From the cell containing the given text, extract its center point as (x, y) coordinate. 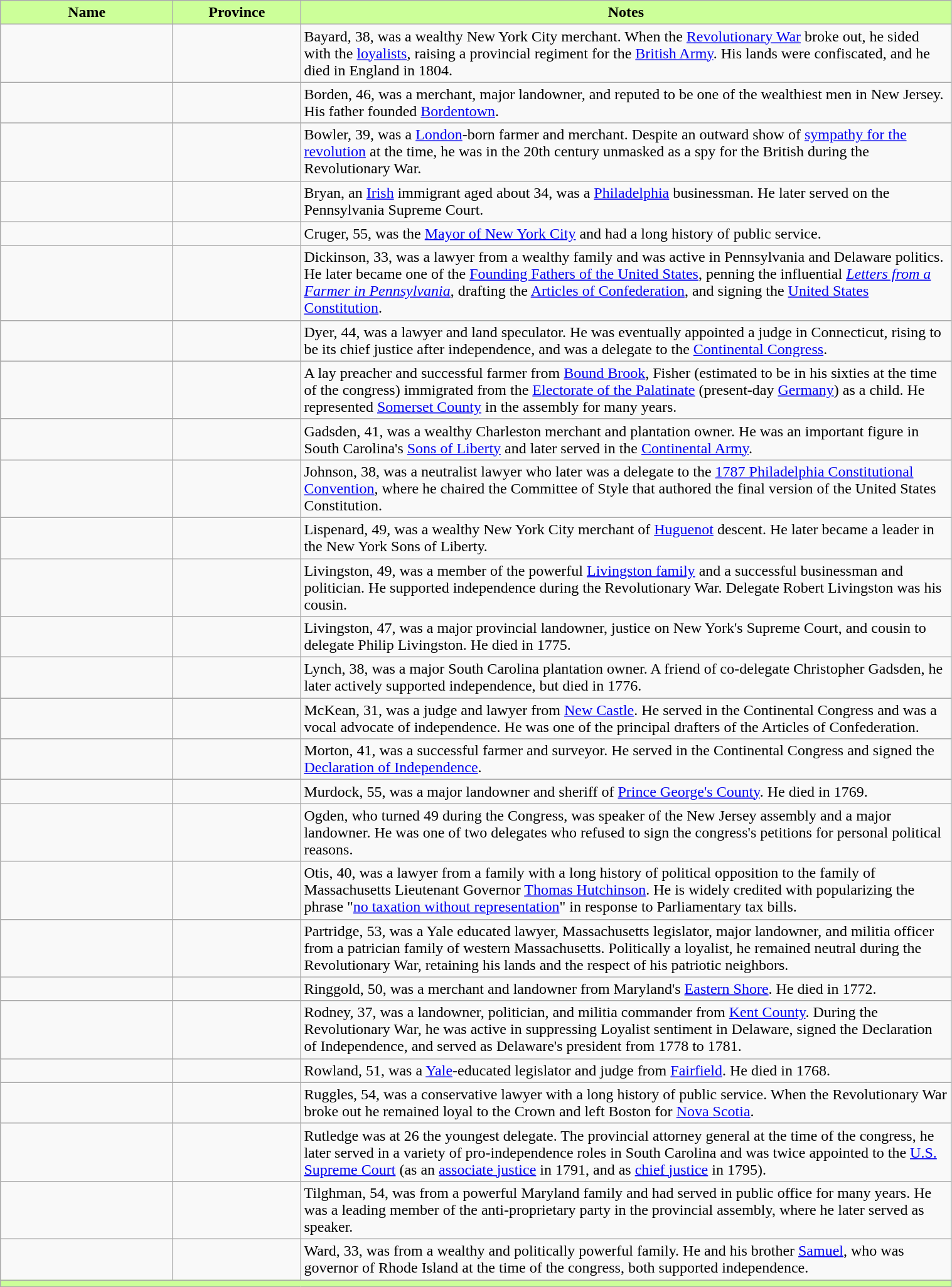
Bryan, an Irish immigrant aged about 34, was a Philadelphia businessman. He later served on the Pennsylvania Supreme Court. (626, 201)
Cruger, 55, was the Mayor of New York City and had a long history of public service. (626, 234)
Murdock, 55, was a major landowner and sheriff of Prince George's County. He died in 1769. (626, 792)
Borden, 46, was a merchant, major landowner, and reputed to be one of the wealthiest men in New Jersey. His father founded Bordentown. (626, 103)
Rowland, 51, was a Yale-educated legislator and judge from Fairfield. He died in 1768. (626, 1070)
Notes (626, 13)
Name (87, 13)
Livingston, 47, was a major provincial landowner, justice on New York's Supreme Court, and cousin to delegate Philip Livingston. He died in 1775. (626, 637)
Morton, 41, was a successful farmer and surveyor. He served in the Continental Congress and signed the Declaration of Independence. (626, 760)
Ringgold, 50, was a merchant and landowner from Maryland's Eastern Shore. He died in 1772. (626, 989)
Province (237, 13)
Lispenard, 49, was a wealthy New York City merchant of Huguenot descent. He later became a leader in the New York Sons of Liberty. (626, 537)
